Extract the (X, Y) coordinate from the center of the cell holding the provided text.  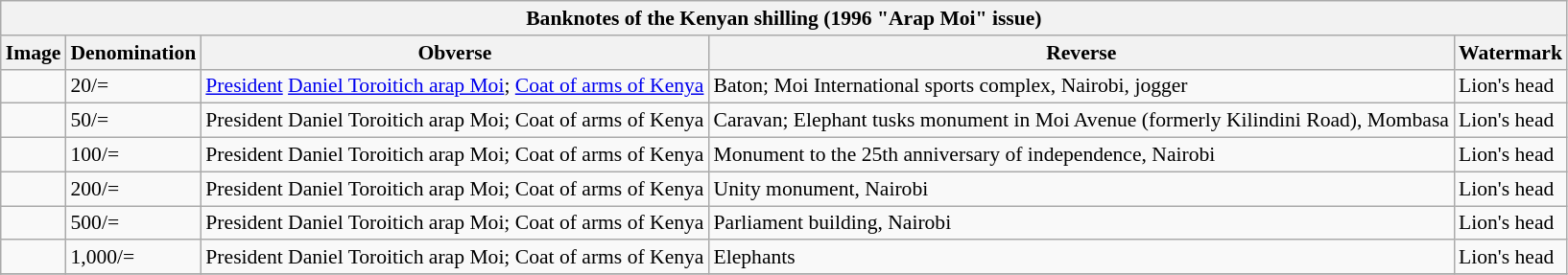
Baton; Moi International sports complex, Nairobi, jogger (1081, 86)
Obverse (455, 53)
Banknotes of the Kenyan shilling (1996 "Arap Moi" issue) (784, 18)
Reverse (1081, 53)
20/= (132, 86)
Image (34, 53)
Elephants (1081, 258)
Denomination (132, 53)
Parliament building, Nairobi (1081, 223)
1,000/= (132, 258)
500/= (132, 223)
Watermark (1510, 53)
Monument to the 25th anniversary of independence, Nairobi (1081, 155)
Caravan; Elephant tusks monument in Moi Avenue (formerly Kilindini Road), Mombasa (1081, 121)
100/= (132, 155)
200/= (132, 189)
Unity monument, Nairobi (1081, 189)
50/= (132, 121)
